Capture the cell that displays the provided text and extract its (x, y) central coordinate. 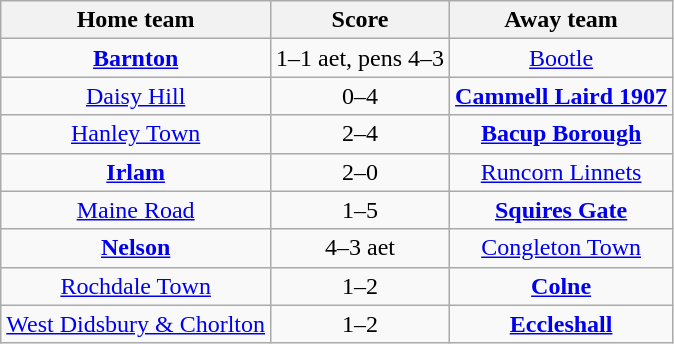
Home team (136, 20)
2–0 (360, 172)
Rochdale Town (136, 286)
1–5 (360, 210)
4–3 aet (360, 248)
Congleton Town (562, 248)
Bacup Borough (562, 134)
1–1 aet, pens 4–3 (360, 58)
Irlam (136, 172)
Colne (562, 286)
2–4 (360, 134)
Nelson (136, 248)
Eccleshall (562, 324)
Barnton (136, 58)
Maine Road (136, 210)
Daisy Hill (136, 96)
Bootle (562, 58)
Runcorn Linnets (562, 172)
Squires Gate (562, 210)
West Didsbury & Chorlton (136, 324)
Cammell Laird 1907 (562, 96)
Away team (562, 20)
0–4 (360, 96)
Score (360, 20)
Hanley Town (136, 134)
